Extract the [X, Y] coordinate from the center of the cell holding the provided text.  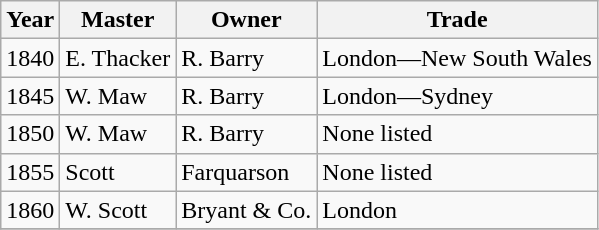
London—New South Wales [458, 58]
W. Scott [118, 210]
London [458, 210]
Year [30, 20]
1840 [30, 58]
1860 [30, 210]
London—Sydney [458, 96]
1855 [30, 172]
1845 [30, 96]
E. Thacker [118, 58]
Scott [118, 172]
Bryant & Co. [246, 210]
1850 [30, 134]
Farquarson [246, 172]
Owner [246, 20]
Trade [458, 20]
Master [118, 20]
